Capture the cell that displays the provided text and extract its [X, Y] central coordinate. 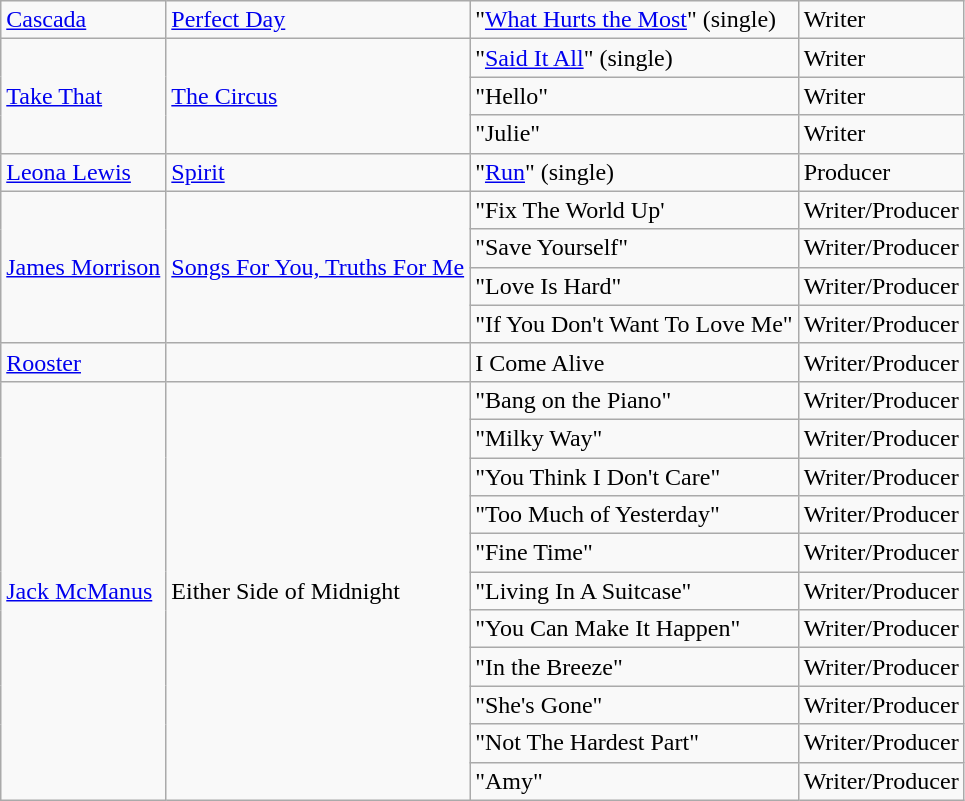
"If You Don't Want To Love Me" [634, 324]
Producer [881, 172]
"Bang on the Piano" [634, 400]
"Fix The World Up' [634, 210]
Leona Lewis [84, 172]
"Milky Way" [634, 438]
"You Think I Don't Care" [634, 477]
Perfect Day [318, 20]
Jack McManus [84, 590]
Cascada [84, 20]
Songs For You, Truths For Me [318, 267]
"Living In A Suitcase" [634, 591]
I Come Alive [634, 362]
"In the Breeze" [634, 667]
"You Can Make It Happen" [634, 629]
"Said It All" (single) [634, 58]
"Not The Hardest Part" [634, 743]
"Save Yourself" [634, 248]
Either Side of Midnight [318, 590]
James Morrison [84, 267]
"Julie" [634, 134]
"Love Is Hard" [634, 286]
The Circus [318, 96]
"Too Much of Yesterday" [634, 515]
"Amy" [634, 781]
"Fine Time" [634, 553]
"Run" (single) [634, 172]
"What Hurts the Most" (single) [634, 20]
Take That [84, 96]
"Hello" [634, 96]
"She's Gone" [634, 705]
Spirit [318, 172]
Rooster [84, 362]
